From the cell containing the given text, extract its center point as [x, y] coordinate. 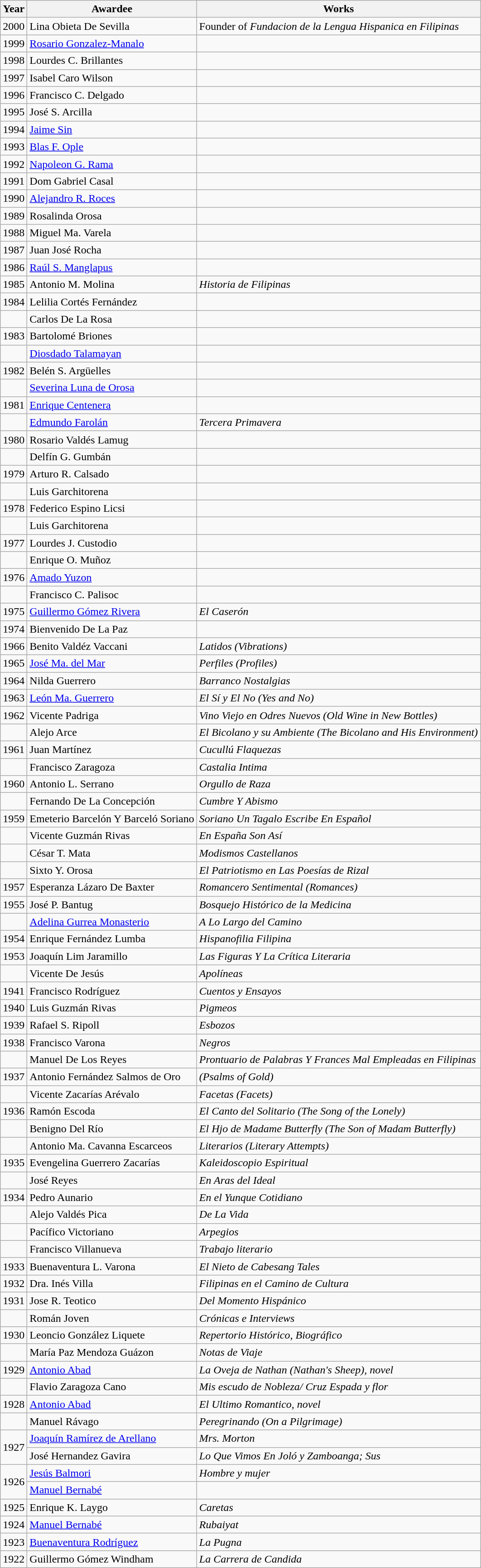
1955 [14, 905]
Jose R. Teotico [112, 1301]
José Ma. del Mar [112, 663]
Rosario Valdés Lamug [112, 439]
A Lo Largo del Camino [338, 922]
1939 [14, 1025]
Juan José Rocha [112, 250]
De La Vida [338, 1215]
Federico Espino Licsi [112, 509]
1931 [14, 1301]
Arpegios [338, 1232]
Miguel Ma. Varela [112, 233]
Antonio Ma. Cavanna Escarceos [112, 1146]
Lourdes C. Brillantes [112, 61]
Francisco Zaragoza [112, 767]
Prontuario de Palabras Y Frances Mal Empleadas en Filipinas [338, 1060]
Román Joven [112, 1318]
El Ultimo Romantico, novel [338, 1404]
Manuel Rávago [112, 1421]
Lelilia Cortés Fernández [112, 302]
Alejo Valdés Pica [112, 1215]
Edmundo Farolán [112, 422]
Vicente Padriga [112, 715]
1924 [14, 1525]
1995 [14, 112]
Nilda Guerrero [112, 681]
Apolíneas [338, 973]
Rafael S. Ripoll [112, 1025]
Alejo Arce [112, 732]
El Hjo de Madame Butterfly (The Son of Madam Butterfly) [338, 1129]
1984 [14, 302]
Tercera Primavera [338, 422]
Dra. Inés Villa [112, 1283]
1992 [14, 164]
En el Yunque Cotidiano [338, 1197]
Castalia Intima [338, 767]
1932 [14, 1283]
1988 [14, 233]
Buenaventura Rodríguez [112, 1542]
1975 [14, 612]
Manuel De Los Reyes [112, 1060]
Enrique Centenera [112, 405]
Mis escudo de Nobleza/ Cruz Espada y flor [338, 1387]
El Caserón [338, 612]
1996 [14, 95]
1927 [14, 1447]
Sixto Y. Orosa [112, 870]
(Psalms of Gold) [338, 1077]
1936 [14, 1111]
En España Son Así [338, 836]
Vicente Zacarías Arévalo [112, 1094]
Isabel Caro Wilson [112, 78]
Leoncio González Liquete [112, 1335]
Francisco Varona [112, 1042]
1999 [14, 43]
1937 [14, 1077]
1974 [14, 629]
1998 [14, 61]
Perfiles (Profiles) [338, 663]
Arturo R. Calsado [112, 474]
Amado Yuzon [112, 577]
Dom Gabriel Casal [112, 181]
Ramón Escoda [112, 1111]
Francisco C. Palisoc [112, 595]
Crónicas e Interviews [338, 1318]
1978 [14, 509]
Benito Valdéz Vaccani [112, 646]
Latidos (Vibrations) [338, 646]
César T. Mata [112, 853]
Cumbre Y Abismo [338, 801]
León Ma. Guerrero [112, 698]
1987 [14, 250]
1961 [14, 749]
1954 [14, 939]
El Bicolano y su Ambiente (The Bicolano and His Environment) [338, 732]
Rosario Gonzalez-Manalo [112, 43]
Soriano Un Tagalo Escribe En Español [338, 819]
1981 [14, 405]
Luis Guzmán Rivas [112, 1008]
Blas F. Ople [112, 147]
El Canto del Solitario (The Song of the Lonely) [338, 1111]
1993 [14, 147]
José Hernandez Gavira [112, 1456]
El Patriotismo en Las Poesías de Rizal [338, 870]
Enrique O. Muñoz [112, 560]
1997 [14, 78]
Orgullo de Raza [338, 784]
1923 [14, 1542]
1941 [14, 991]
Lourdes J. Custodio [112, 543]
La Carrera de Candida [338, 1559]
Diosdado Talamayan [112, 353]
1982 [14, 371]
Lo Que Vimos En Joló y Zamboanga; Sus [338, 1456]
Hispanofilia Filipina [338, 939]
Las Figuras Y La Crítica Literaria [338, 956]
1959 [14, 819]
Rubaiyat [338, 1525]
Alejandro R. Roces [112, 198]
Negros [338, 1042]
Vicente Guzmán Rivas [112, 836]
Jaime Sin [112, 129]
María Paz Mendoza Guázon [112, 1353]
El Nieto de Cabesang Tales [338, 1266]
Enrique K. Laygo [112, 1507]
1963 [14, 698]
Antonio Fernández Salmos de Oro [112, 1077]
Awardee [112, 9]
Pedro Aunario [112, 1197]
Napoleon G. Rama [112, 164]
Barranco Nostalgias [338, 681]
1960 [14, 784]
La Oveja de Nathan (Nathan's Sheep), novel [338, 1370]
Kaleidoscopio Espiritual [338, 1163]
Pacífico Victoriano [112, 1232]
1977 [14, 543]
1983 [14, 336]
1928 [14, 1404]
1976 [14, 577]
José Reyes [112, 1180]
1966 [14, 646]
Del Momento Hispánico [338, 1301]
1925 [14, 1507]
Belén S. Argüelles [112, 371]
Trabajo literario [338, 1249]
Modismos Castellanos [338, 853]
Vino Viejo en Odres Nuevos (Old Wine in New Bottles) [338, 715]
Cucullú Flaquezas [338, 749]
José S. Arcilla [112, 112]
Benigno Del Río [112, 1129]
Bartolomé Briones [112, 336]
Flavio Zaragoza Cano [112, 1387]
Emeterio Barcelón Y Barceló Soriano [112, 819]
Esbozos [338, 1025]
Carlos De La Rosa [112, 319]
En Aras del Ideal [338, 1180]
1994 [14, 129]
Mrs. Morton [338, 1439]
1980 [14, 439]
Vicente De Jesús [112, 973]
Lina Obieta De Sevilla [112, 26]
1985 [14, 285]
Works [338, 9]
Cuentos y Ensayos [338, 991]
Peregrinando (On a Pilgrimage) [338, 1421]
1922 [14, 1559]
Bosquejo Histórico de la Medicina [338, 905]
1940 [14, 1008]
Delfín G. Gumbán [112, 457]
Pigmeos [338, 1008]
1933 [14, 1266]
Facetas (Facets) [338, 1094]
Evengelina Guerrero Zacarías [112, 1163]
1965 [14, 663]
Raúl S. Manglapus [112, 267]
1935 [14, 1163]
Rosalinda Orosa [112, 216]
Bienvenido De La Paz [112, 629]
1990 [14, 198]
Esperanza Lázaro De Baxter [112, 887]
Guillermo Gómez Rivera [112, 612]
Juan Martínez [112, 749]
Founder of Fundacion de la Lengua Hispanica en Filipinas [338, 26]
1930 [14, 1335]
1929 [14, 1370]
1979 [14, 474]
Filipinas en el Camino de Cultura [338, 1283]
Guillermo Gómez Windham [112, 1559]
1926 [14, 1482]
Antonio L. Serrano [112, 784]
1964 [14, 681]
Jesús Balmori [112, 1473]
Francisco C. Delgado [112, 95]
1986 [14, 267]
1953 [14, 956]
Hombre y mujer [338, 1473]
Severina Luna de Orosa [112, 388]
José P. Bantug [112, 905]
La Pugna [338, 1542]
1991 [14, 181]
Enrique Fernández Lumba [112, 939]
El Sí y El No (Yes and No) [338, 698]
1962 [14, 715]
Joaquín Ramírez de Arellano [112, 1439]
Literarios (Literary Attempts) [338, 1146]
1938 [14, 1042]
Historia de Filipinas [338, 285]
Joaquín Lim Jaramillo [112, 956]
Notas de Viaje [338, 1353]
2000 [14, 26]
1957 [14, 887]
Fernando De La Concepción [112, 801]
1989 [14, 216]
Year [14, 9]
Repertorio Histórico, Biográfico [338, 1335]
Francisco Rodríguez [112, 991]
Buenaventura L. Varona [112, 1266]
1934 [14, 1197]
Caretas [338, 1507]
Antonio M. Molina [112, 285]
Romancero Sentimental (Romances) [338, 887]
Adelina Gurrea Monasterio [112, 922]
Francisco Villanueva [112, 1249]
